Scan for the cell matching the given text and deliver its [x, y] coordinate at center. 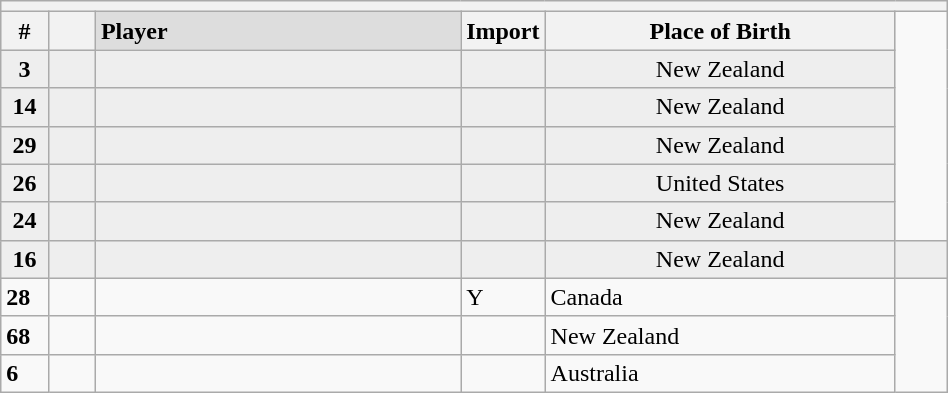
Y [503, 297]
Import [503, 31]
Canada [720, 297]
Place of Birth [720, 31]
26 [24, 183]
3 [24, 69]
68 [24, 335]
16 [24, 259]
Player [278, 31]
28 [24, 297]
29 [24, 145]
24 [24, 221]
United States [720, 183]
14 [24, 107]
6 [24, 373]
Australia [720, 373]
# [24, 31]
